Extract the [X, Y] coordinate from the center of the cell holding the provided text.  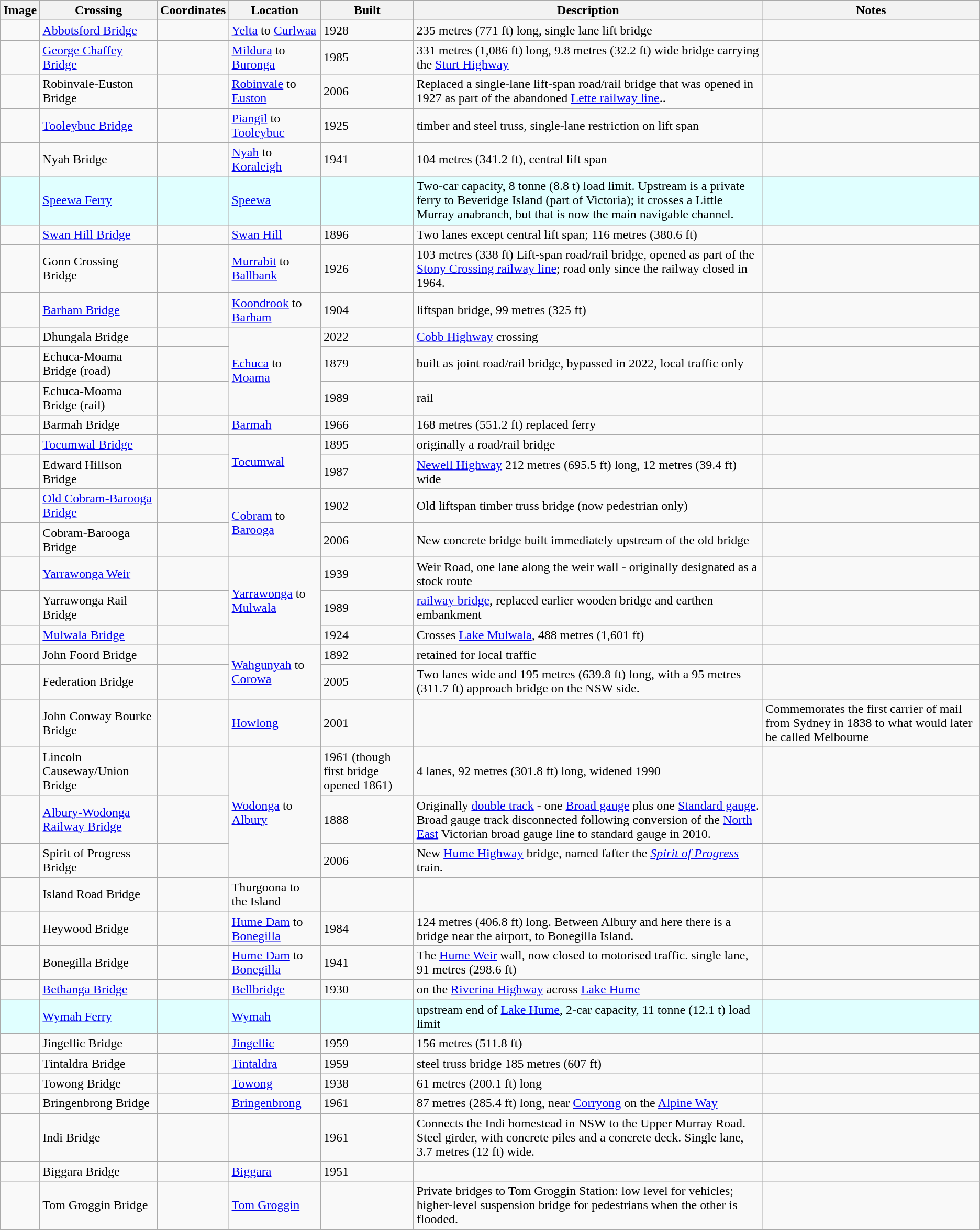
Commemorates the first carrier of mail from Sydney in 1838 to what would later be called Melbourne [871, 723]
Edward Hillson Bridge [98, 472]
upstream end of Lake Hume, 2-car capacity, 11 tonne (12.1 t) load limit [588, 1016]
Yarrawonga Rail Bridge [98, 608]
1896 [367, 234]
1961 (though first bridge opened 1861) [367, 771]
1930 [367, 990]
Barham Bridge [98, 310]
Thurgoona to the Island [274, 894]
Private bridges to Tom Groggin Station: low level for vehicles; higher-level suspension bridge for pedestrians when the other is flooded. [588, 1205]
Tintaldra [274, 1064]
Two lanes wide and 195 metres (639.8 ft) long, with a 95 metres (311.7 ft) approach bridge on the NSW side. [588, 681]
Tocumwal [274, 462]
John Conway Bourke Bridge [98, 723]
Bonegilla Bridge [98, 963]
Robinvale to Euston [274, 91]
Echuca-Moama Bridge (rail) [98, 398]
Bethanga Bridge [98, 990]
Image [20, 10]
Lincoln Causeway/Union Bridge [98, 771]
Crosses Lake Mulwala, 488 metres (1,601 ft) [588, 635]
Newell Highway 212 metres (695.5 ft) long, 12 metres (39.4 ft) wide [588, 472]
Echuca-Moama Bridge (road) [98, 363]
steel truss bridge 185 metres (607 ft) [588, 1064]
Piangil to Tooleybuc [274, 126]
retained for local traffic [588, 655]
2005 [367, 681]
Howlong [274, 723]
87 metres (285.4 ft) long, near Corryong on the Alpine Way [588, 1103]
Built [367, 10]
1879 [367, 363]
Koondrook to Barham [274, 310]
Biggara Bridge [98, 1171]
Notes [871, 10]
1888 [367, 819]
4 lanes, 92 metres (301.8 ft) long, widened 1990 [588, 771]
Old Cobram-Barooga Bridge [98, 506]
331 metres (1,086 ft) long, 9.8 metres (32.2 ft) wide bridge carrying the Sturt Highway [588, 58]
George Chaffey Bridge [98, 58]
Biggara [274, 1171]
Gonn Crossing Bridge [98, 269]
New concrete bridge built immediately upstream of the old bridge [588, 540]
liftspan bridge, 99 metres (325 ft) [588, 310]
Location [274, 10]
104 metres (341.2 ft), central lift span [588, 159]
Two lanes except central lift span; 116 metres (380.6 ft) [588, 234]
Federation Bridge [98, 681]
1966 [367, 425]
2001 [367, 723]
Mulwala Bridge [98, 635]
1938 [367, 1083]
235 metres (771 ft) long, single lane lift bridge [588, 30]
Bringenbrong Bridge [98, 1103]
Tom Groggin [274, 1205]
Yelta to Curlwaa [274, 30]
1987 [367, 472]
1902 [367, 506]
rail [588, 398]
Murrabit to Ballbank [274, 269]
Weir Road, one lane along the weir wall - originally designated as a stock route [588, 574]
Barmah Bridge [98, 425]
1928 [367, 30]
Wodonga to Albury [274, 812]
Indi Bridge [98, 1137]
1939 [367, 574]
Cobb Highway crossing [588, 337]
61 metres (200.1 ft) long [588, 1083]
Tom Groggin Bridge [98, 1205]
Nyah Bridge [98, 159]
Tintaldra Bridge [98, 1064]
Nyah to Koraleigh [274, 159]
Spirit of Progress Bridge [98, 860]
The Hume Weir wall, now closed to motorised traffic. single lane, 91 metres (298.6 ft) [588, 963]
156 metres (511.8 ft) [588, 1044]
Yarrawonga to Mulwala [274, 601]
Mildura to Buronga [274, 58]
Barmah [274, 425]
1925 [367, 126]
1984 [367, 929]
1924 [367, 635]
1951 [367, 1171]
1926 [367, 269]
Replaced a single-lane lift-span road/rail bridge that was opened in 1927 as part of the abandoned Lette railway line.. [588, 91]
Robinvale-Euston Bridge [98, 91]
Albury-Wodonga Railway Bridge [98, 819]
103 metres (338 ft) Lift-span road/rail bridge, opened as part of the Stony Crossing railway line; road only since the railway closed in 1964. [588, 269]
Old liftspan timber truss bridge (now pedestrian only) [588, 506]
Swan Hill Bridge [98, 234]
Jingellic Bridge [98, 1044]
Jingellic [274, 1044]
124 metres (406.8 ft) long. Between Albury and here there is a bridge near the airport, to Bonegilla Island. [588, 929]
Coordinates [193, 10]
1892 [367, 655]
built as joint road/rail bridge, bypassed in 2022, local traffic only [588, 363]
Heywood Bridge [98, 929]
Towong Bridge [98, 1083]
Description [588, 10]
John Foord Bridge [98, 655]
Crossing [98, 10]
Towong [274, 1083]
Wymah Ferry [98, 1016]
Wahgunyah to Corowa [274, 672]
on the Riverina Highway across Lake Hume [588, 990]
Cobram to Barooga [274, 523]
Cobram-Barooga Bridge [98, 540]
timber and steel truss, single-lane restriction on lift span [588, 126]
Echuca to Moama [274, 371]
Tocumwal Bridge [98, 445]
railway bridge, replaced earlier wooden bridge and earthen embankment [588, 608]
Bringenbrong [274, 1103]
originally a road/rail bridge [588, 445]
Speewa Ferry [98, 200]
Yarrawonga Weir [98, 574]
Island Road Bridge [98, 894]
1895 [367, 445]
Speewa [274, 200]
168 metres (551.2 ft) replaced ferry [588, 425]
Abbotsford Bridge [98, 30]
Bellbridge [274, 990]
1985 [367, 58]
Tooleybuc Bridge [98, 126]
Dhungala Bridge [98, 337]
Wymah [274, 1016]
New Hume Highway bridge, named fafter the Spirit of Progress train. [588, 860]
1904 [367, 310]
Swan Hill [274, 234]
2022 [367, 337]
